For the text-containing cell, return its midpoint in (X, Y) coordinate format. 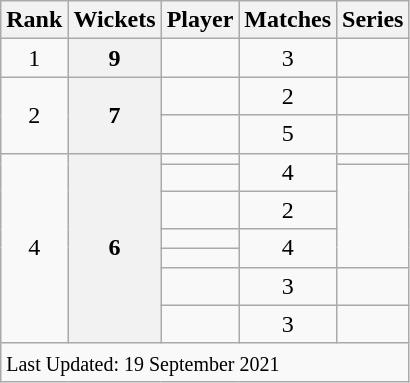
5 (288, 134)
Player (200, 20)
Matches (288, 20)
Wickets (114, 20)
6 (114, 248)
Last Updated: 19 September 2021 (205, 362)
1 (34, 58)
Series (373, 20)
7 (114, 115)
9 (114, 58)
Rank (34, 20)
